Search for the cell housing the specified text and yield its [x, y] center coordinate. 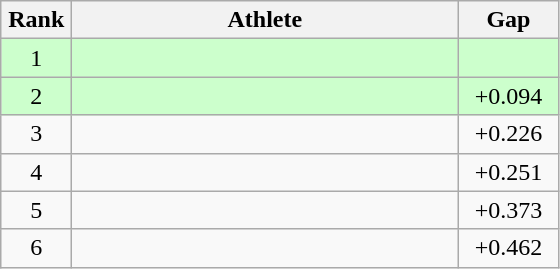
3 [36, 134]
2 [36, 96]
+0.226 [508, 134]
+0.094 [508, 96]
6 [36, 248]
+0.373 [508, 210]
+0.251 [508, 172]
Athlete [265, 20]
5 [36, 210]
4 [36, 172]
Gap [508, 20]
Rank [36, 20]
1 [36, 58]
+0.462 [508, 248]
